Find where the given text appears and provide that cell's center as (x, y) coordinate. 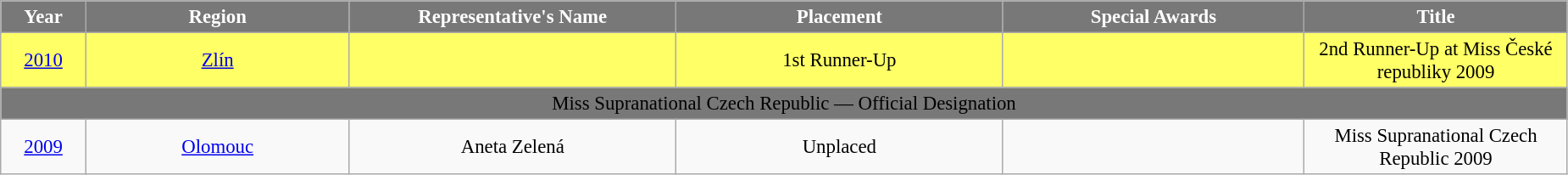
Olomouc (217, 148)
Special Awards (1154, 17)
Unplaced (840, 148)
2010 (44, 61)
2009 (44, 148)
Miss Supranational Czech Republic 2009 (1436, 148)
Miss Supranational Czech Republic — Official Designation (785, 104)
Representative's Name (513, 17)
2nd Runner-Up at Miss České republiky 2009 (1436, 61)
Zlín (217, 61)
Region (217, 17)
Title (1436, 17)
1st Runner-Up (840, 61)
Year (44, 17)
Placement (840, 17)
Aneta Zelená (513, 148)
